Extract the [x, y] coordinate from the center of the cell holding the provided text.  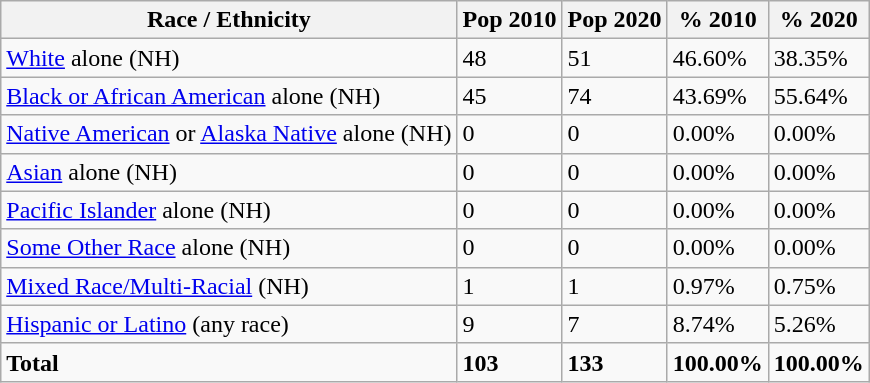
Mixed Race/Multi-Racial (NH) [229, 286]
48 [510, 58]
7 [614, 324]
Total [229, 362]
8.74% [718, 324]
51 [614, 58]
103 [510, 362]
5.26% [818, 324]
Pop 2020 [614, 20]
Pop 2010 [510, 20]
% 2020 [818, 20]
Pacific Islander alone (NH) [229, 210]
Black or African American alone (NH) [229, 96]
45 [510, 96]
0.97% [718, 286]
9 [510, 324]
% 2010 [718, 20]
Race / Ethnicity [229, 20]
White alone (NH) [229, 58]
Hispanic or Latino (any race) [229, 324]
Asian alone (NH) [229, 172]
55.64% [818, 96]
Some Other Race alone (NH) [229, 248]
38.35% [818, 58]
0.75% [818, 286]
43.69% [718, 96]
133 [614, 362]
74 [614, 96]
Native American or Alaska Native alone (NH) [229, 134]
46.60% [718, 58]
